Identify which cell holds the provided text, then report its (x, y) central coordinate. 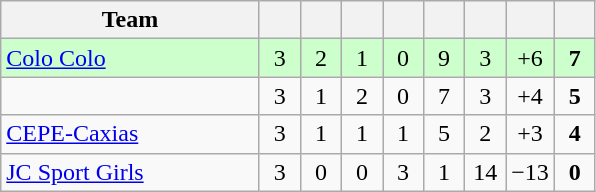
+3 (530, 134)
14 (486, 172)
+4 (530, 96)
9 (444, 58)
−13 (530, 172)
JC Sport Girls (130, 172)
CEPE-Caxias (130, 134)
Colo Colo (130, 58)
Team (130, 20)
+6 (530, 58)
4 (574, 134)
